From the cell containing the given text, extract its center point as [x, y] coordinate. 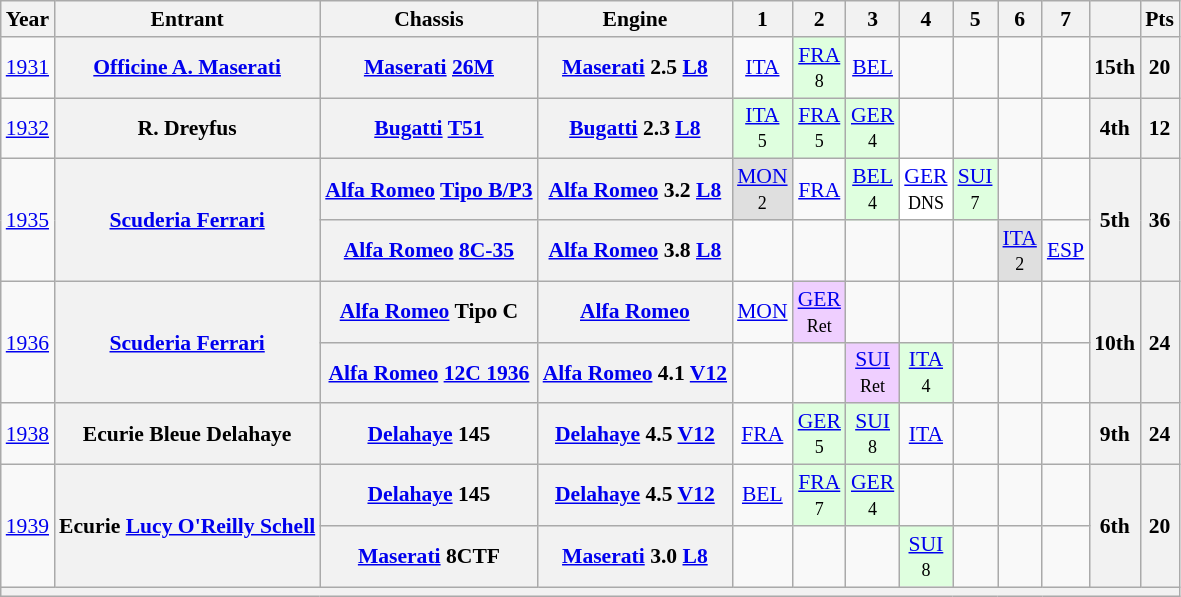
1936 [28, 342]
Entrant [187, 19]
3 [872, 19]
1935 [28, 220]
BEL4 [872, 190]
ITA2 [1020, 250]
MON2 [762, 190]
GERDNS [926, 190]
Maserati 2.5 L8 [635, 68]
Ecurie Bleue Delahaye [187, 434]
Maserati 8CTF [428, 556]
1 [762, 19]
Officine A. Maserati [187, 68]
6th [1114, 526]
Alfa Romeo 4.1 V12 [635, 372]
Alfa Romeo 3.2 L8 [635, 190]
Alfa Romeo 3.8 L8 [635, 250]
Engine [635, 19]
SUIRet [872, 372]
Alfa Romeo [635, 312]
Maserati 26M [428, 68]
36 [1160, 220]
6 [1020, 19]
Year [28, 19]
4th [1114, 128]
1939 [28, 526]
9th [1114, 434]
Bugatti 2.3 L8 [635, 128]
Alfa Romeo Tipo B/P3 [428, 190]
FRA7 [820, 496]
Ecurie Lucy O'Reilly Schell [187, 526]
1938 [28, 434]
5th [1114, 220]
SUI7 [976, 190]
5 [976, 19]
MON [762, 312]
ITA4 [926, 372]
Alfa Romeo 8C-35 [428, 250]
ESP [1066, 250]
Alfa Romeo Tipo C [428, 312]
4 [926, 19]
Maserati 3.0 L8 [635, 556]
1932 [28, 128]
GER5 [820, 434]
2 [820, 19]
10th [1114, 342]
Bugatti T51 [428, 128]
GERRet [820, 312]
Alfa Romeo 12C 1936 [428, 372]
R. Dreyfus [187, 128]
ITA5 [762, 128]
12 [1160, 128]
Chassis [428, 19]
1931 [28, 68]
FRA5 [820, 128]
15th [1114, 68]
FRA8 [820, 68]
7 [1066, 19]
Pts [1160, 19]
